Identify which cell holds the provided text, then report its (X, Y) central coordinate. 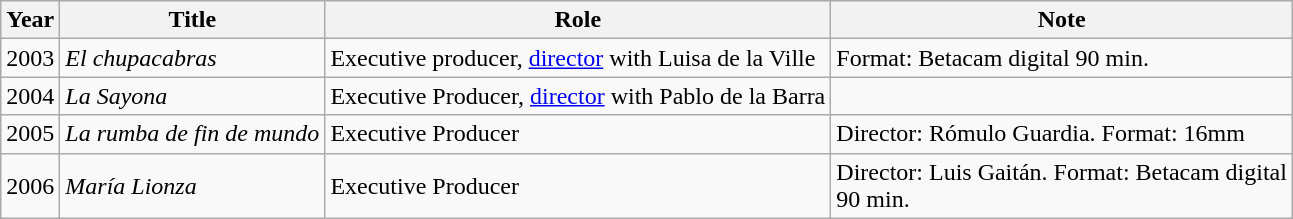
2005 (30, 134)
2003 (30, 58)
La Sayona (192, 96)
Executive Producer, director with Pablo de la Barra (578, 96)
Format: Betacam digital 90 min. (1062, 58)
Director: Rómulo Guardia. Format: 16mm (1062, 134)
2006 (30, 186)
La rumba de fin de mundo (192, 134)
2004 (30, 96)
Director: Luis Gaitán. Format: Betacam digital90 min. (1062, 186)
El chupacabras (192, 58)
Title (192, 20)
María Lionza (192, 186)
Executive producer, director with Luisa de la Ville (578, 58)
Note (1062, 20)
Year (30, 20)
Role (578, 20)
